Search for the cell housing the specified text and yield its [X, Y] center coordinate. 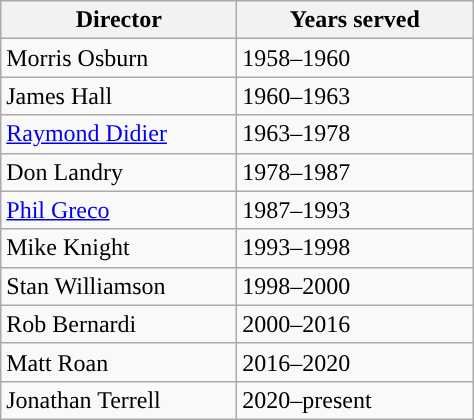
Mike Knight [119, 248]
Don Landry [119, 172]
2016–2020 [355, 362]
2020–present [355, 400]
Raymond Didier [119, 134]
Matt Roan [119, 362]
1987–1993 [355, 210]
1998–2000 [355, 286]
James Hall [119, 96]
Director [119, 20]
Stan Williamson [119, 286]
Jonathan Terrell [119, 400]
2000–2016 [355, 324]
Morris Osburn [119, 58]
Phil Greco [119, 210]
1958–1960 [355, 58]
1978–1987 [355, 172]
Rob Bernardi [119, 324]
1963–1978 [355, 134]
1960–1963 [355, 96]
Years served [355, 20]
1993–1998 [355, 248]
